Provide the [x, y] coordinate of the cell's center where the given text is located.  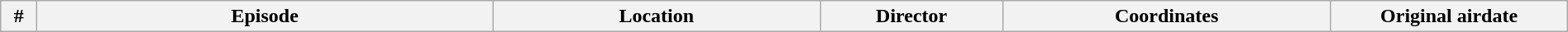
Director [911, 16]
# [19, 16]
Episode [265, 16]
Original airdate [1449, 16]
Coordinates [1166, 16]
Location [657, 16]
